Scan for the cell matching the given text and deliver its (X, Y) coordinate at center. 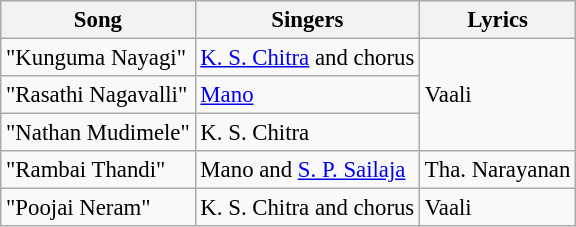
"Rambai Thandi" (98, 170)
"Rasathi Nagavalli" (98, 95)
Mano and S. P. Sailaja (307, 170)
Lyrics (498, 20)
Tha. Narayanan (498, 170)
"Kunguma Nayagi" (98, 58)
"Nathan Mudimele" (98, 133)
"Poojai Neram" (98, 208)
Mano (307, 95)
Song (98, 20)
Singers (307, 20)
K. S. Chitra (307, 133)
